Find where the given text appears and provide that cell's center as [X, Y] coordinate. 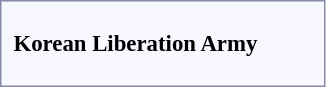
Korean Liberation Army [136, 44]
